Output the (X, Y) coordinate of the center of the cell containing the given text.  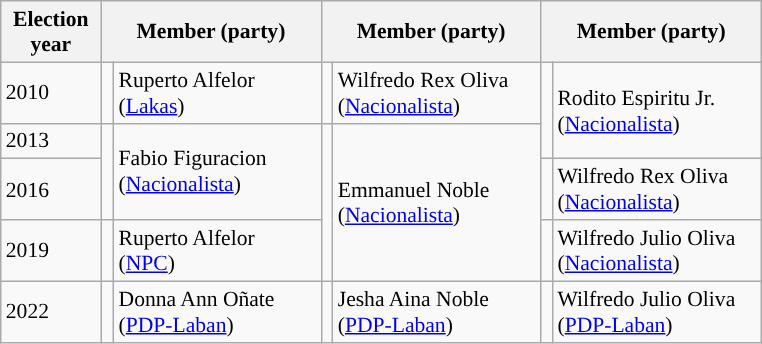
Electionyear (51, 32)
2016 (51, 190)
2019 (51, 250)
Donna Ann Oñate(PDP-Laban) (218, 312)
2010 (51, 92)
2022 (51, 312)
Wilfredo Julio Oliva(Nacionalista) (656, 250)
Rodito Espiritu Jr.(Nacionalista) (656, 110)
Jesha Aina Noble(PDP-Laban) (437, 312)
2013 (51, 141)
Wilfredo Julio Oliva(PDP-Laban) (656, 312)
Ruperto Alfelor(Lakas) (218, 92)
Fabio Figuracion(Nacionalista) (218, 172)
Emmanuel Noble(Nacionalista) (437, 202)
Ruperto Alfelor(NPC) (218, 250)
